Extract the [X, Y] coordinate from the center of the cell holding the provided text.  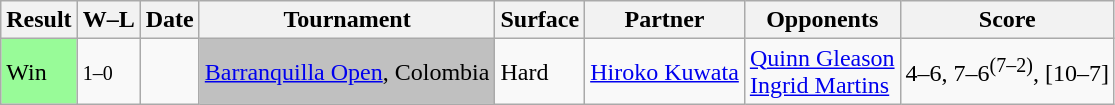
Hard [540, 72]
Opponents [822, 20]
Score [1007, 20]
Tournament [347, 20]
Date [170, 20]
Result [39, 20]
Quinn Gleason Ingrid Martins [822, 72]
Surface [540, 20]
4–6, 7–6(7–2), [10–7] [1007, 72]
Hiroko Kuwata [665, 72]
Barranquilla Open, Colombia [347, 72]
1–0 [108, 72]
Win [39, 72]
W–L [108, 20]
Partner [665, 20]
